From the cell containing the given text, extract its center point as [x, y] coordinate. 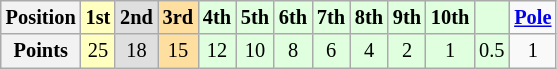
9th [407, 17]
2nd [136, 17]
8 [293, 51]
Pole [532, 17]
3rd [178, 17]
4 [369, 51]
4th [217, 17]
18 [136, 51]
1st [98, 17]
0.5 [492, 51]
25 [98, 51]
15 [178, 51]
5th [255, 17]
6 [331, 51]
Points [41, 51]
12 [217, 51]
8th [369, 17]
6th [293, 17]
7th [331, 17]
10 [255, 51]
Position [41, 17]
2 [407, 51]
10th [450, 17]
